Search for the cell housing the specified text and yield its [X, Y] center coordinate. 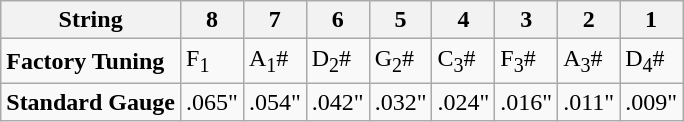
7 [274, 20]
8 [212, 20]
.011" [589, 102]
.054" [274, 102]
F3# [526, 61]
3 [526, 20]
D4# [652, 61]
.009" [652, 102]
6 [338, 20]
String [91, 20]
1 [652, 20]
.016" [526, 102]
C3# [464, 61]
4 [464, 20]
G2# [400, 61]
A1# [274, 61]
.032" [400, 102]
.024" [464, 102]
2 [589, 20]
.065" [212, 102]
F1 [212, 61]
Standard Gauge [91, 102]
Factory Tuning [91, 61]
D2# [338, 61]
.042" [338, 102]
5 [400, 20]
A3# [589, 61]
